Return [x, y] of the center of cell containing provided text 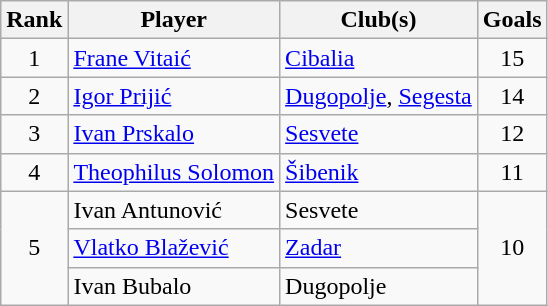
10 [512, 248]
Ivan Antunović [174, 210]
Zadar [379, 248]
Dugopolje, Segesta [379, 96]
3 [34, 134]
2 [34, 96]
15 [512, 58]
11 [512, 172]
4 [34, 172]
Igor Prijić [174, 96]
Theophilus Solomon [174, 172]
12 [512, 134]
Šibenik [379, 172]
Ivan Prskalo [174, 134]
Ivan Bubalo [174, 286]
Dugopolje [379, 286]
Rank [34, 20]
Frane Vitaić [174, 58]
Goals [512, 20]
14 [512, 96]
1 [34, 58]
Player [174, 20]
5 [34, 248]
Vlatko Blažević [174, 248]
Club(s) [379, 20]
Cibalia [379, 58]
